Extract the (X, Y) coordinate from the center of the cell holding the provided text.  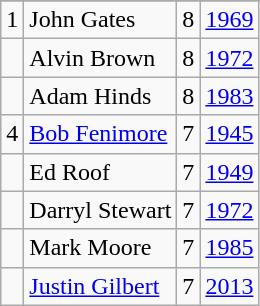
2013 (230, 286)
1969 (230, 20)
Mark Moore (100, 248)
4 (12, 134)
Justin Gilbert (100, 286)
1985 (230, 248)
Adam Hinds (100, 96)
1 (12, 20)
Darryl Stewart (100, 210)
1983 (230, 96)
1945 (230, 134)
1949 (230, 172)
Ed Roof (100, 172)
John Gates (100, 20)
Bob Fenimore (100, 134)
Alvin Brown (100, 58)
